Locate the cell with the specified text and output its (x, y) center coordinate. 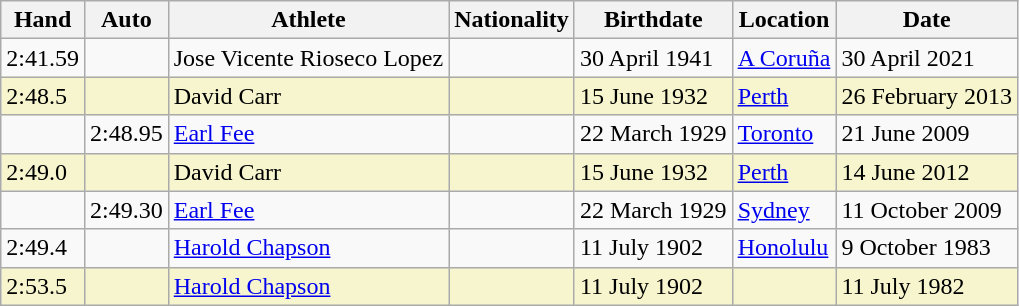
2:41.59 (43, 58)
11 October 2009 (927, 210)
Auto (126, 20)
30 April 2021 (927, 58)
Sydney (784, 210)
2:49.30 (126, 210)
Nationality (512, 20)
30 April 1941 (653, 58)
2:49.0 (43, 172)
14 June 2012 (927, 172)
Honolulu (784, 248)
Hand (43, 20)
Birthdate (653, 20)
2:48.5 (43, 96)
Athlete (308, 20)
Jose Vicente Rioseco Lopez (308, 58)
2:48.95 (126, 134)
26 February 2013 (927, 96)
11 July 1982 (927, 286)
2:49.4 (43, 248)
Date (927, 20)
A Coruña (784, 58)
9 October 1983 (927, 248)
Location (784, 20)
21 June 2009 (927, 134)
2:53.5 (43, 286)
Toronto (784, 134)
